Return the (x, y) coordinate for the center point of the cell that contains the specified text.  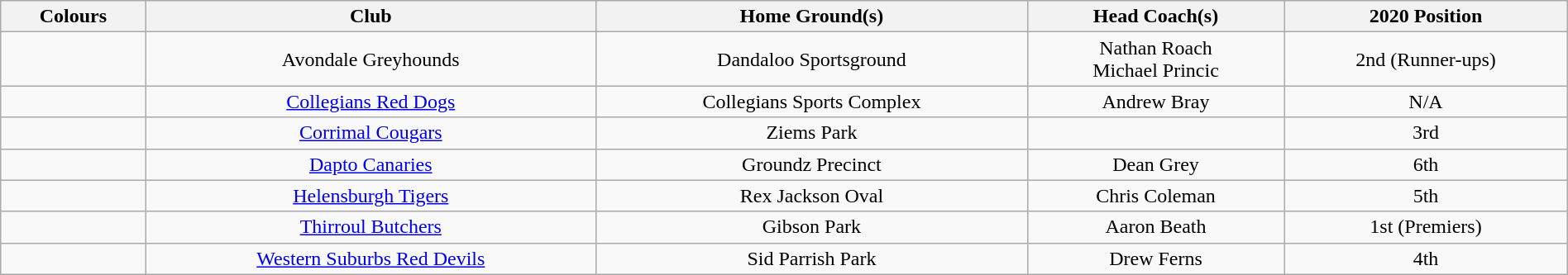
Head Coach(s) (1155, 17)
Home Ground(s) (812, 17)
6th (1426, 164)
4th (1426, 258)
Collegians Red Dogs (370, 102)
1st (Premiers) (1426, 227)
2020 Position (1426, 17)
Ziems Park (812, 133)
N/A (1426, 102)
Dandaloo Sportsground (812, 59)
Dean Grey (1155, 164)
Western Suburbs Red Devils (370, 258)
Club (370, 17)
Sid Parrish Park (812, 258)
Avondale Greyhounds (370, 59)
Andrew Bray (1155, 102)
2nd (Runner-ups) (1426, 59)
Chris Coleman (1155, 196)
3rd (1426, 133)
Nathan RoachMichael Princic (1155, 59)
Dapto Canaries (370, 164)
Helensburgh Tigers (370, 196)
Thirroul Butchers (370, 227)
Groundz Precinct (812, 164)
5th (1426, 196)
Corrimal Cougars (370, 133)
Colours (73, 17)
Collegians Sports Complex (812, 102)
Gibson Park (812, 227)
Rex Jackson Oval (812, 196)
Aaron Beath (1155, 227)
Drew Ferns (1155, 258)
